Return the (X, Y) coordinate for the center point of the cell that contains the specified text.  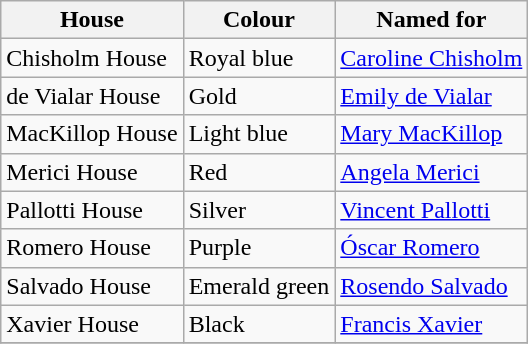
Colour (259, 20)
Gold (259, 96)
MacKillop House (92, 134)
Salvado House (92, 286)
Xavier House (92, 324)
Emily de Vialar (432, 96)
Red (259, 172)
Vincent Pallotti (432, 210)
House (92, 20)
Royal blue (259, 58)
Named for (432, 20)
Angela Merici (432, 172)
Pallotti House (92, 210)
Romero House (92, 248)
Francis Xavier (432, 324)
de Vialar House (92, 96)
Light blue (259, 134)
Chisholm House (92, 58)
Mary MacKillop (432, 134)
Purple (259, 248)
Silver (259, 210)
Caroline Chisholm (432, 58)
Merici House (92, 172)
Black (259, 324)
Emerald green (259, 286)
Rosendo Salvado (432, 286)
Óscar Romero (432, 248)
